Determine the (X, Y) coordinate at the center of the cell enclosing the given text.  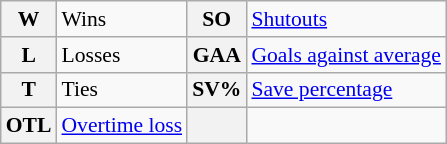
Wins (122, 19)
SV% (216, 90)
OTL (29, 126)
L (29, 55)
Losses (122, 55)
Ties (122, 90)
Shutouts (346, 19)
Save percentage (346, 90)
GAA (216, 55)
SO (216, 19)
Goals against average (346, 55)
T (29, 90)
W (29, 19)
Overtime loss (122, 126)
